Extract the [X, Y] coordinate from the center of the cell holding the provided text.  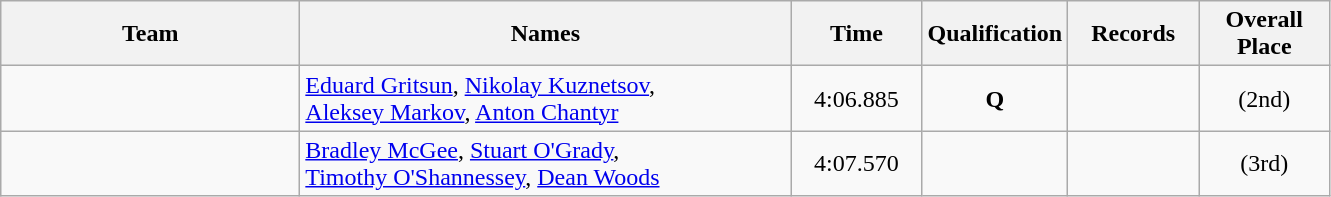
Qualification [995, 34]
Time [856, 34]
4:06.885 [856, 98]
Q [995, 98]
Overall Place [1264, 34]
Names [546, 34]
Eduard Gritsun, Nikolay Kuznetsov, Aleksey Markov, Anton Chantyr [546, 98]
Bradley McGee, Stuart O'Grady, Timothy O'Shannessey, Dean Woods [546, 164]
(3rd) [1264, 164]
4:07.570 [856, 164]
(2nd) [1264, 98]
Records [1134, 34]
Team [150, 34]
